Scan for the cell matching the given text and deliver its (x, y) coordinate at center. 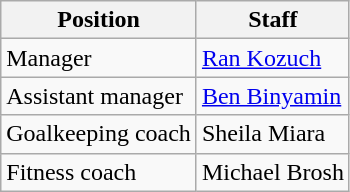
Fitness coach (99, 172)
Goalkeeping coach (99, 134)
Position (99, 20)
Manager (99, 58)
Ben Binyamin (272, 96)
Michael Brosh (272, 172)
Sheila Miara (272, 134)
Staff (272, 20)
Ran Kozuch (272, 58)
Assistant manager (99, 96)
